Detect which cell encompasses the target text, then output its (x, y) center coordinate. 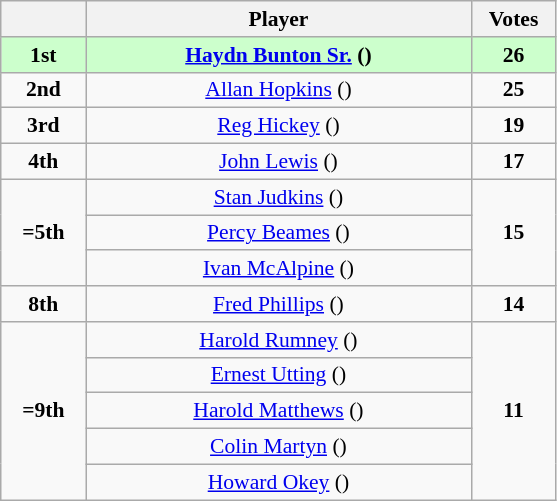
3rd (44, 126)
25 (514, 90)
Percy Beames () (278, 233)
Haydn Bunton Sr. () (278, 55)
8th (44, 304)
=5th (44, 232)
John Lewis () (278, 162)
Ivan McAlpine () (278, 269)
11 (514, 411)
Stan Judkins () (278, 197)
4th (44, 162)
Colin Martyn () (278, 447)
1st (44, 55)
14 (514, 304)
Harold Matthews () (278, 411)
26 (514, 55)
Votes (514, 19)
Player (278, 19)
Allan Hopkins () (278, 90)
Fred Phillips () (278, 304)
19 (514, 126)
15 (514, 232)
Reg Hickey () (278, 126)
=9th (44, 411)
Ernest Utting () (278, 375)
Howard Okey () (278, 482)
Harold Rumney () (278, 340)
17 (514, 162)
2nd (44, 90)
